Search for the cell housing the specified text and yield its [X, Y] center coordinate. 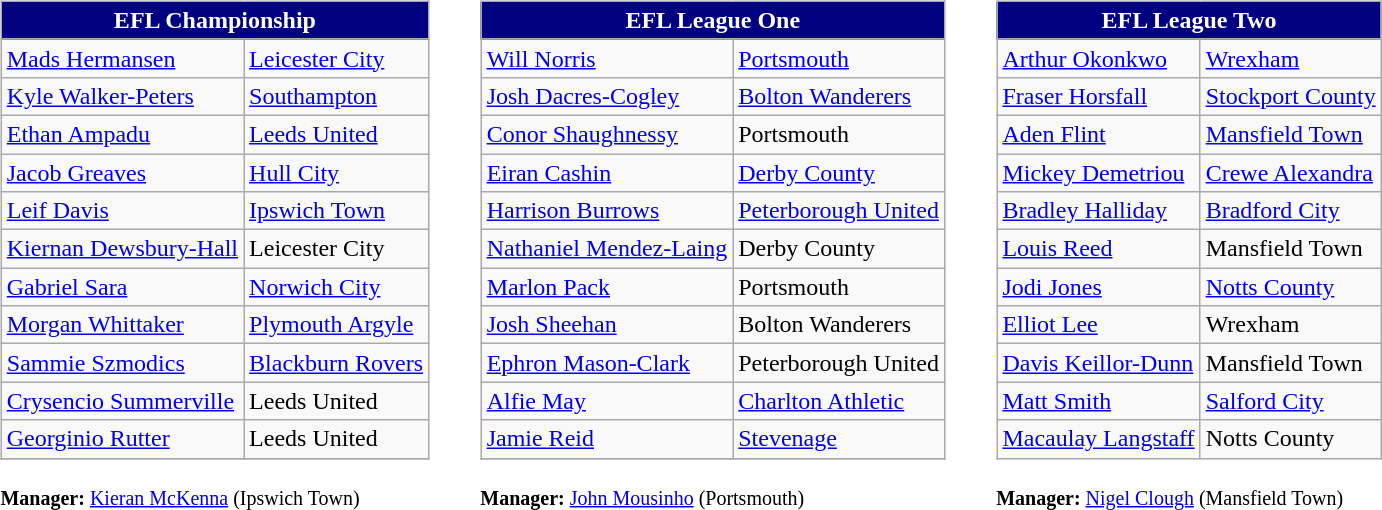
Jamie Reid [607, 439]
Jacob Greaves [122, 173]
Salford City [1290, 401]
Plymouth Argyle [336, 325]
Davis Keillor-Dunn [1098, 363]
Crysencio Summerville [122, 401]
Nathaniel Mendez-Laing [607, 249]
Charlton Athletic [839, 401]
Mickey Demetriou [1098, 173]
Georginio Rutter [122, 439]
Conor Shaughnessy [607, 134]
Matt Smith [1098, 401]
Josh Dacres-Cogley [607, 96]
Kiernan Dewsbury-Hall [122, 249]
Ipswich Town [336, 211]
Ethan Ampadu [122, 134]
EFL League Two [1189, 20]
Leif Davis [122, 211]
Aden Flint [1098, 134]
Bradley Halliday [1098, 211]
Ephron Mason-Clark [607, 363]
Bradford City [1290, 211]
Stockport County [1290, 96]
Stevenage [839, 439]
Mads Hermansen [122, 58]
Arthur Okonkwo [1098, 58]
Alfie May [607, 401]
Marlon Pack [607, 287]
Blackburn Rovers [336, 363]
Harrison Burrows [607, 211]
Jodi Jones [1098, 287]
Crewe Alexandra [1290, 173]
Southampton [336, 96]
Macaulay Langstaff [1098, 439]
Sammie Szmodics [122, 363]
Hull City [336, 173]
Will Norris [607, 58]
Morgan Whittaker [122, 325]
Norwich City [336, 287]
Louis Reed [1098, 249]
Fraser Horsfall [1098, 96]
Gabriel Sara [122, 287]
EFL League One [712, 20]
EFL Championship [214, 20]
Kyle Walker-Peters [122, 96]
Eiran Cashin [607, 173]
Josh Sheehan [607, 325]
Elliot Lee [1098, 325]
